From the cell containing the given text, extract its center point as (x, y) coordinate. 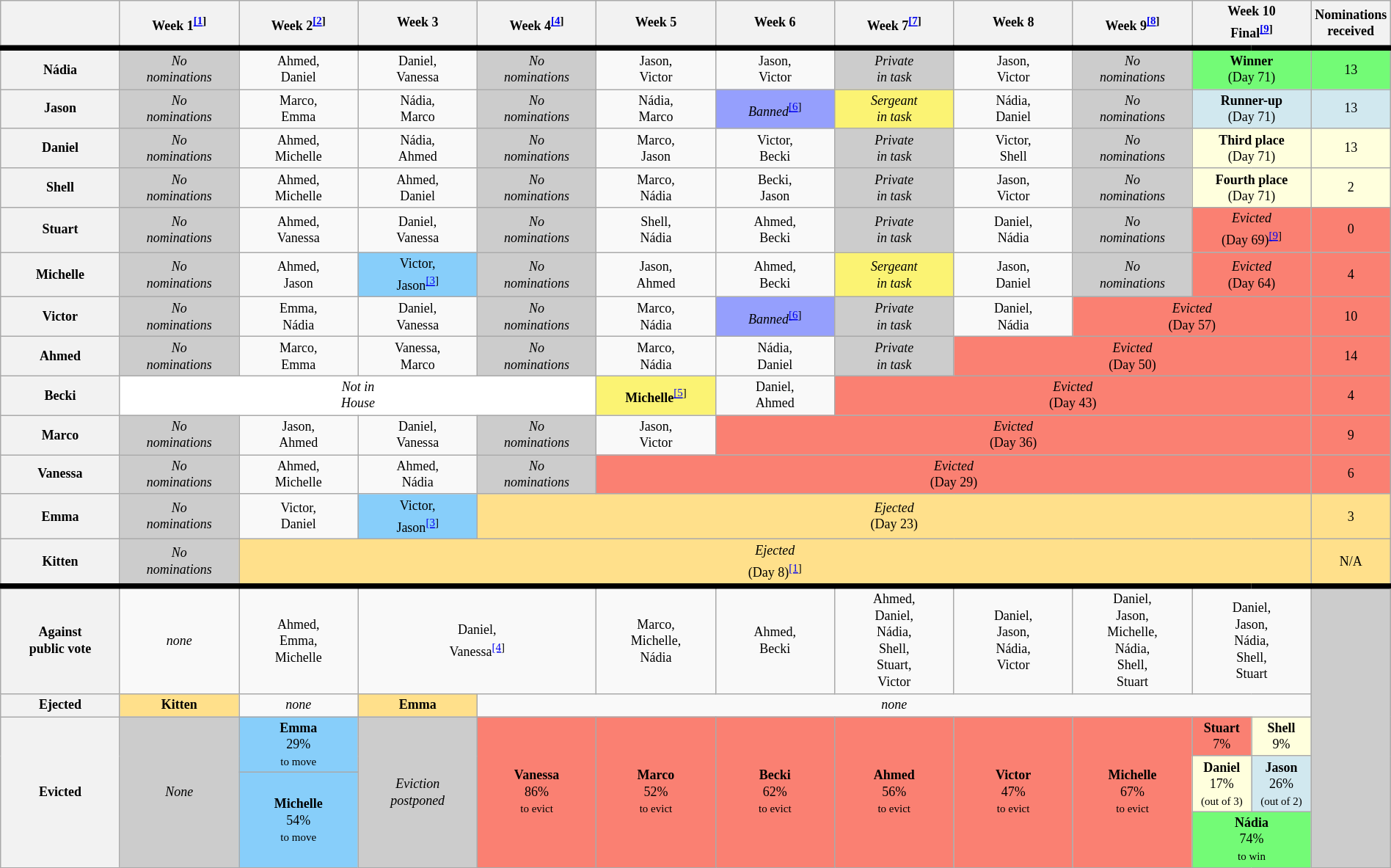
Daniel,Ahmed (775, 395)
Evicted(Day 69)[9] (1252, 230)
Week 8 (1013, 24)
Vanessa86%to evict (536, 792)
Jason (60, 109)
Marco (60, 435)
Daniel17%(out of 3) (1222, 784)
Stuart (60, 230)
Nádia (60, 69)
10 (1351, 317)
Jason,Daniel (1013, 274)
Michelle67%to evict (1132, 792)
Marco,Jason (656, 148)
Daniel,Jason,Nádia,Victor (1013, 640)
Ahmed,Vanessa (299, 230)
Victor,Shell (1013, 148)
N/A (1351, 562)
Againstpublic vote (60, 640)
Michelle (60, 274)
Week 1[1] (179, 24)
6 (1351, 475)
Nádia,Ahmed (417, 148)
Evicted(Day 29) (954, 475)
Evicted(Day 36) (1013, 435)
Ahmed,Nádia (417, 475)
Ejected(Day 8)[1] (775, 562)
Ahmed56%to evict (894, 792)
Evicted (60, 792)
Ahmed,Jason (299, 274)
Week 9[8] (1132, 24)
Nádia74%to win (1252, 839)
Winner(Day 71) (1252, 69)
Evicted(Day 43) (1073, 395)
Vanessa (60, 475)
Ejected(Day 23) (894, 517)
Becki62%to evict (775, 792)
0 (1351, 230)
Week 10Final[9] (1252, 24)
Daniel (60, 148)
Evicted(Day 64) (1252, 274)
2 (1351, 188)
Nominationsreceived (1351, 24)
Vanessa,Marco (417, 357)
Week 3 (417, 24)
Marco,Michelle,Nádia (656, 640)
Daniel,Jason,Michelle,Nádia,Shell,Stuart (1132, 640)
Victor47%to evict (1013, 792)
Emma,Nádia (299, 317)
Emma29%to move (299, 744)
Michelle[5] (656, 395)
Shell9% (1281, 736)
Stuart7% (1222, 736)
Ahmed,Emma,Michelle (299, 640)
14 (1351, 357)
Jason26%(out of 2) (1281, 784)
Shell,Nádia (656, 230)
3 (1351, 517)
Becki,Jason (775, 188)
9 (1351, 435)
Evictionpostponed (417, 792)
None (179, 792)
Runner-up(Day 71) (1252, 109)
Evicted(Day 57) (1191, 317)
Ejected (60, 704)
Week 6 (775, 24)
Daniel,Vanessa[4] (477, 640)
Marco52%to evict (656, 792)
Victor,Daniel (299, 517)
Michelle54%to move (299, 820)
Week 5 (656, 24)
Evicted(Day 50) (1133, 357)
Fourth place(Day 71) (1252, 188)
Not inHouse (358, 395)
Week 7[7] (894, 24)
Becki (60, 395)
Ahmed,Daniel,Nádia,Shell,Stuart,Victor (894, 640)
Victor,Becki (775, 148)
Third place(Day 71) (1252, 148)
Ahmed (60, 357)
Daniel,Jason,Nádia,Shell,Stuart (1252, 640)
Week 2[2] (299, 24)
Shell (60, 188)
Victor (60, 317)
Week 4[4] (536, 24)
